Identify which cell holds the provided text, then report its [X, Y] central coordinate. 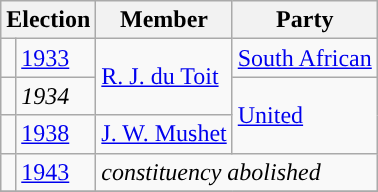
1943 [56, 172]
1933 [56, 58]
Election [48, 20]
R. J. du Toit [164, 77]
Member [164, 20]
United [304, 115]
1938 [56, 134]
Party [304, 20]
constituency abolished [236, 172]
South African [304, 58]
1934 [56, 96]
J. W. Mushet [164, 134]
